Return the [x, y] coordinate for the center point of the cell that contains the specified text.  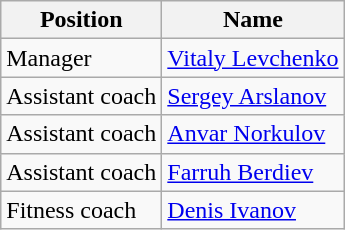
Denis Ivanov [253, 210]
Fitness coach [82, 210]
Position [82, 20]
Sergey Arslanov [253, 96]
Manager [82, 58]
Vitaly Levchenko [253, 58]
Name [253, 20]
Anvar Norkulov [253, 134]
Farruh Berdiev [253, 172]
